Find where the given text appears and provide that cell's center as [x, y] coordinate. 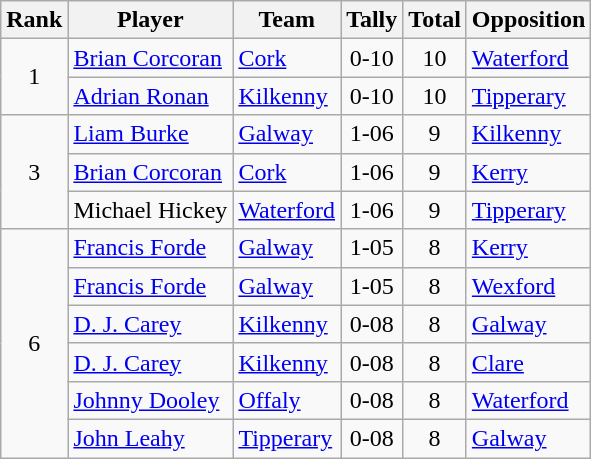
Liam Burke [150, 134]
Opposition [528, 20]
Rank [34, 20]
Total [435, 20]
Offaly [287, 400]
Johnny Dooley [150, 400]
6 [34, 343]
John Leahy [150, 438]
Team [287, 20]
Michael Hickey [150, 210]
Tally [372, 20]
1 [34, 77]
Adrian Ronan [150, 96]
Player [150, 20]
3 [34, 172]
Wexford [528, 286]
Clare [528, 362]
